Pinpoint the cell where the given text exists, returning its (X, Y) midpoint coordinate. 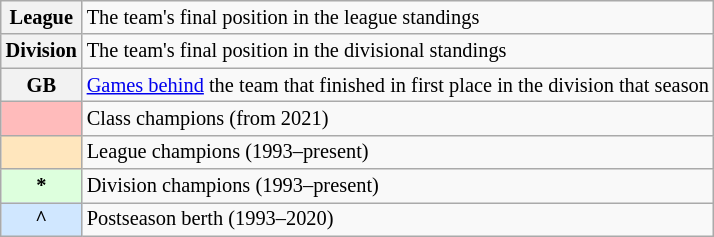
Postseason berth (1993–2020) (398, 219)
Division champions (1993–present) (398, 186)
Division (42, 51)
The team's final position in the divisional standings (398, 51)
Class champions (from 2021) (398, 118)
^ (42, 219)
The team's final position in the league standings (398, 17)
GB (42, 85)
League (42, 17)
Games behind the team that finished in first place in the division that season (398, 85)
* (42, 186)
League champions (1993–present) (398, 152)
